Detect which cell encompasses the target text, then output its [x, y] center coordinate. 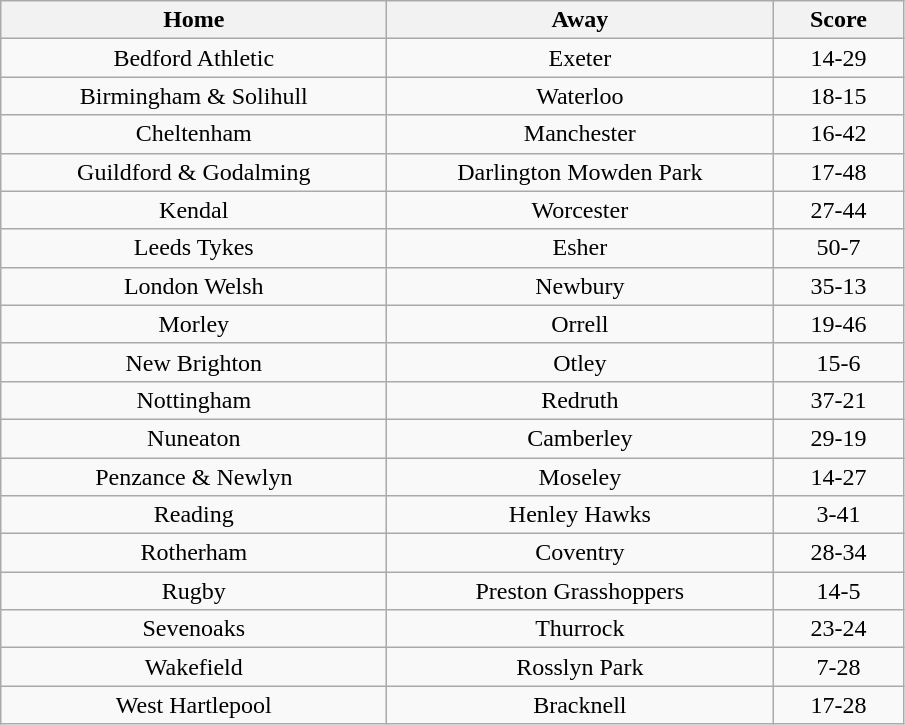
Redruth [580, 400]
Waterloo [580, 96]
7-28 [838, 667]
Rugby [194, 591]
27-44 [838, 210]
Home [194, 20]
Exeter [580, 58]
23-24 [838, 629]
Nuneaton [194, 438]
Leeds Tykes [194, 248]
17-48 [838, 172]
Birmingham & Solihull [194, 96]
35-13 [838, 286]
Moseley [580, 477]
14-27 [838, 477]
Orrell [580, 324]
3-41 [838, 515]
37-21 [838, 400]
Worcester [580, 210]
Thurrock [580, 629]
14-5 [838, 591]
28-34 [838, 553]
Bracknell [580, 705]
Penzance & Newlyn [194, 477]
Away [580, 20]
Otley [580, 362]
19-46 [838, 324]
Bedford Athletic [194, 58]
Sevenoaks [194, 629]
Reading [194, 515]
West Hartlepool [194, 705]
Camberley [580, 438]
Henley Hawks [580, 515]
Darlington Mowden Park [580, 172]
Kendal [194, 210]
New Brighton [194, 362]
Manchester [580, 134]
Morley [194, 324]
Rotherham [194, 553]
Esher [580, 248]
Score [838, 20]
Preston Grasshoppers [580, 591]
18-15 [838, 96]
14-29 [838, 58]
29-19 [838, 438]
Nottingham [194, 400]
Wakefield [194, 667]
17-28 [838, 705]
15-6 [838, 362]
16-42 [838, 134]
Rosslyn Park [580, 667]
Coventry [580, 553]
Cheltenham [194, 134]
London Welsh [194, 286]
50-7 [838, 248]
Guildford & Godalming [194, 172]
Newbury [580, 286]
